Extract the (x, y) coordinate from the center of the cell holding the provided text.  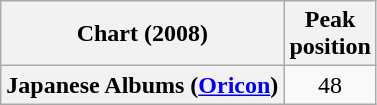
Chart (2008) (142, 34)
Japanese Albums (Oricon) (142, 85)
48 (330, 85)
Peakposition (330, 34)
